Capture the cell that displays the provided text and extract its (x, y) central coordinate. 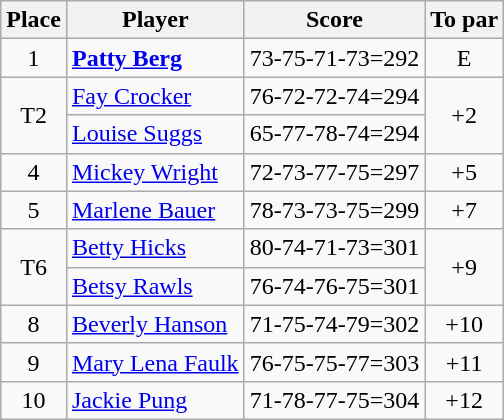
Player (155, 20)
1 (34, 58)
76-72-72-74=294 (334, 96)
E (464, 58)
Mary Lena Faulk (155, 362)
65-77-78-74=294 (334, 134)
4 (34, 172)
Louise Suggs (155, 134)
+12 (464, 400)
T6 (34, 267)
Betsy Rawls (155, 286)
71-78-77-75=304 (334, 400)
+9 (464, 267)
Score (334, 20)
76-75-75-77=303 (334, 362)
78-73-73-75=299 (334, 210)
T2 (34, 115)
Marlene Bauer (155, 210)
Mickey Wright (155, 172)
Betty Hicks (155, 248)
8 (34, 324)
+5 (464, 172)
73-75-71-73=292 (334, 58)
Beverly Hanson (155, 324)
Place (34, 20)
To par (464, 20)
+10 (464, 324)
+7 (464, 210)
Fay Crocker (155, 96)
76-74-76-75=301 (334, 286)
10 (34, 400)
72-73-77-75=297 (334, 172)
5 (34, 210)
9 (34, 362)
+11 (464, 362)
+2 (464, 115)
80-74-71-73=301 (334, 248)
71-75-74-79=302 (334, 324)
Jackie Pung (155, 400)
Patty Berg (155, 58)
